Identify which cell holds the provided text, then report its (x, y) central coordinate. 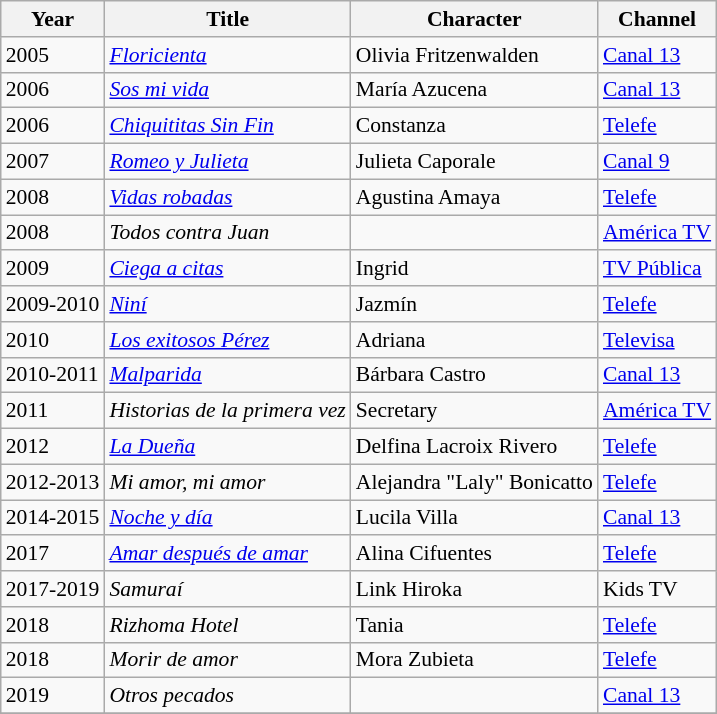
Malparida (227, 375)
Alina Cifuentes (474, 554)
Todos contra Juan (227, 233)
2014-2015 (53, 518)
Ciega a citas (227, 269)
Lucila Villa (474, 518)
Year (53, 19)
Mora Zubieta (474, 660)
2012-2013 (53, 482)
Otros pecados (227, 696)
Olivia Fritzenwalden (474, 55)
Title (227, 19)
Channel (657, 19)
Delfina Lacroix Rivero (474, 447)
Historias de la primera vez (227, 411)
Los exitosos Pérez (227, 340)
Tania (474, 625)
2005 (53, 55)
La Dueña (227, 447)
Secretary (474, 411)
Rizhoma Hotel (227, 625)
2009 (53, 269)
2012 (53, 447)
2017 (53, 554)
Mi amor, mi amor (227, 482)
Alejandra "Laly" Bonicatto (474, 482)
Ingrid (474, 269)
Televisa (657, 340)
Chiquititas Sin Fin (227, 126)
2009-2010 (53, 304)
Niní (227, 304)
Link Hiroka (474, 589)
Romeo y Julieta (227, 162)
2010-2011 (53, 375)
2010 (53, 340)
Canal 9 (657, 162)
Bárbara Castro (474, 375)
Samuraí (227, 589)
TV Pública (657, 269)
Julieta Caporale (474, 162)
2017-2019 (53, 589)
Morir de amor (227, 660)
2007 (53, 162)
Noche y día (227, 518)
Vidas robadas (227, 197)
Constanza (474, 126)
Floricienta (227, 55)
Kids TV (657, 589)
Agustina Amaya (474, 197)
María Azucena (474, 90)
2011 (53, 411)
Amar después de amar (227, 554)
Jazmín (474, 304)
Sos mi vida (227, 90)
Character (474, 19)
Adriana (474, 340)
2019 (53, 696)
